Scan for the cell matching the given text and deliver its (x, y) coordinate at center. 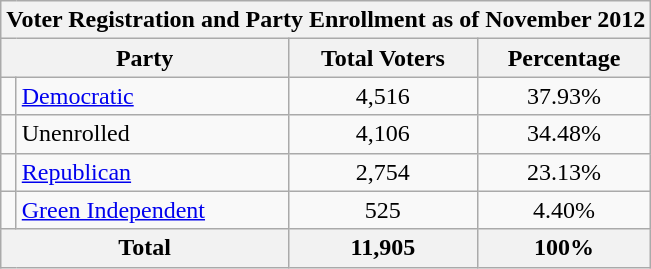
4.40% (564, 210)
4,516 (382, 96)
37.93% (564, 96)
2,754 (382, 172)
Percentage (564, 58)
525 (382, 210)
4,106 (382, 134)
Green Independent (152, 210)
Unenrolled (152, 134)
11,905 (382, 248)
Voter Registration and Party Enrollment as of November 2012 (326, 20)
Total Voters (382, 58)
Republican (152, 172)
23.13% (564, 172)
Party (145, 58)
Democratic (152, 96)
100% (564, 248)
34.48% (564, 134)
Total (145, 248)
